Provide the (X, Y) coordinate of the cell's center where the given text is located.  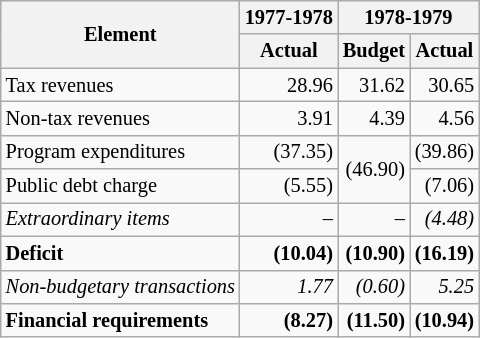
4.39 (374, 118)
(16.19) (444, 253)
Financial requirements (120, 320)
1.77 (289, 287)
5.25 (444, 287)
(37.35) (289, 152)
Budget (374, 51)
(0.60) (374, 287)
30.65 (444, 85)
Extraordinary items (120, 219)
4.56 (444, 118)
(4.48) (444, 219)
(10.04) (289, 253)
Tax revenues (120, 85)
(10.90) (374, 253)
Program expenditures (120, 152)
3.91 (289, 118)
(46.90) (374, 168)
(7.06) (444, 186)
(8.27) (289, 320)
Non-tax revenues (120, 118)
(10.94) (444, 320)
(11.50) (374, 320)
31.62 (374, 85)
(5.55) (289, 186)
1978-1979 (408, 17)
1977-1978 (289, 17)
(39.86) (444, 152)
Non-budgetary transactions (120, 287)
28.96 (289, 85)
Deficit (120, 253)
Public debt charge (120, 186)
Element (120, 34)
